Return the [x, y] coordinate for the center point of the cell that contains the specified text.  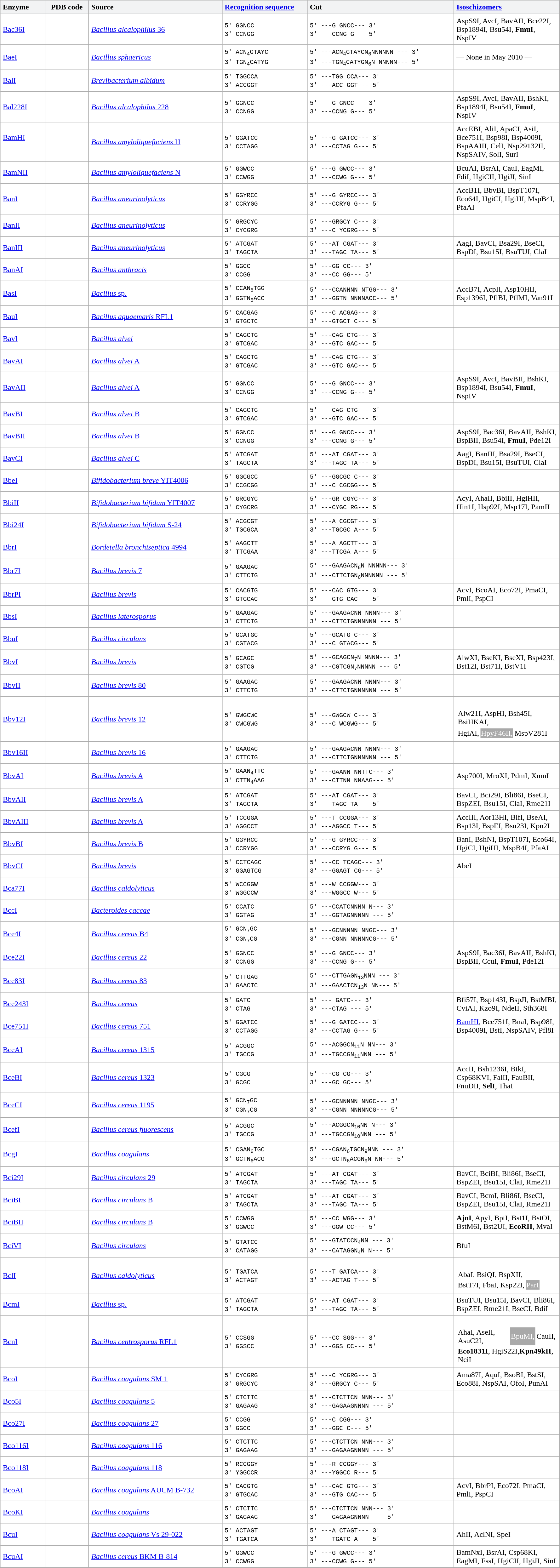
5' ---GGCGC C--- 3' 3' ---C CGCGG--- 5' [380, 481]
Bac36I [23, 29]
BciVI [23, 1246]
BcnI [23, 1342]
AccEBI, AliI, ApaCI, AsiI, Bce751I, Bsp98I, Bsp4009I, BspAAIII, CelI, Nsp29132II, NspSAIV, SolI, SurI [507, 142]
5' ---C ACGAG--- 3' 3' ---GTGCT C--- 5' [380, 316]
AcvI, BbrPI, Eco72I, PmaCI, PmlI, PspCI [507, 1490]
AhaI, AseII, AsuC2I, [483, 1337]
5' WCCGGW 3' WGGCCW [265, 888]
Bce83I [23, 980]
5' ---CCATCNNNN N--- 3' 3' ---GGTAGNNNNN --- 5' [380, 910]
5' ---A CTAGT--- 3' 3' ---TGATC A--- 5' [380, 1534]
BcuI [23, 1534]
5' AAGCTT 3' TTCGAA [265, 547]
5' ---GR CGYC--- 3' 3' ---CYGC RG--- 5' [380, 503]
HpyF46II, [497, 733]
BbiII [23, 503]
5' GRCGYC 3' CYGCRG [265, 503]
Bacillus circulans 29 [156, 1177]
Bacillus alcalophilus 36 [156, 29]
Bce243I [23, 1004]
5' ---CC SGG--- 3' 3' ---GGS CC--- 5' [380, 1342]
BbvI [23, 662]
Eco1831I, HgiS22I,Kpn49kII, NciI [506, 1355]
5' ACN4GTAYC 3' TGN4CATYG [265, 57]
5' GRGCYC 3' CYCGRG [265, 225]
Alw21I, AspHI, Bsh45I, BsiHKAI, [506, 717]
AspS9I, AvcI, BavAII, Bce22I, Bsp1894I, Bsu54I, FmuI, NspIV [507, 29]
BbrI [23, 547]
Bifidobacterium breve YIT4006 [156, 481]
Alw21I, AspHI, Bsh45I, BsiHKAI, HgiAI, HpyF46II, MspV281I [507, 719]
Bal228I [23, 107]
5' ---ACGGCN10NN N--- 3' 3' ---TGCCGN10NNN --- 5' [380, 1130]
Brevibacterium albidum [156, 80]
Cut [380, 7]
BbvII [23, 685]
5' --- GATC--- 3' 3' ---CTAG --- 5' [380, 1004]
5' CGCG 3' GCGC [265, 1077]
5' GATC 3' CTAG [265, 1004]
CauII, [546, 1337]
Bacillus cereus 1315 [156, 1050]
Bacillus coagulans SM 1 [156, 1379]
Recognition sequence [265, 7]
BceCI [23, 1105]
BavCI [23, 458]
5' GAAN4TTC 3' CTTN4AAG [265, 776]
BfuI [507, 1246]
AccII, Bsh1236I, BtkI, Csp68KVI, FalII, FauBII, FnuDII, SelI, ThaI [507, 1077]
Bco5I [23, 1401]
Bbv12I [23, 719]
AbaI, BsiQI, BspXII, [491, 1274]
5' TCCGGA 3' AGGCCT [265, 821]
AspS9I, AvcI, BavBII, BshKI, Bsp1894I, Bsu54I, FmuI, NspIV [507, 388]
Bacillus laterosporus [156, 616]
Bacillus cereus 751 [156, 1026]
BsuTUI, Bsu15I, BavCI, Bli86I, BspZEI, Rme21I, BseCI, BdiI [507, 1304]
BceBI [23, 1077]
5' GCATGC 3' CGTACG [265, 638]
BbrPI [23, 594]
5' ---ACGGCN11N NN--- 3' 3' ---TGCCGN11NNN --- 5' [380, 1050]
5' GCAGC 3' CGTCG [265, 662]
5' CCSGG 3' GGSCC [265, 1342]
5' ---GCAGCN7N NNNN--- 3' 3' ---CGTCGN7NNNNN --- 5' [380, 662]
BcuAI, BsrAI, CauI, EagMI, FdiI, HgiCII, HgiJI, SinI [507, 173]
BanII [23, 225]
AccIII, Aor13HI, BlfI, BseAI, Bsp13I, BspEI, Bsu23I, Kpn2I [507, 821]
Bacillus cereus BKM B-814 [156, 1557]
AcvI, BcoAI, Eco72I, PmaCI, PmlI, PspCI [507, 594]
BceAI [23, 1050]
Bacillus sphaericus [156, 57]
5' ---CC WGG--- 3' 3' ---GGW CC--- 5' [380, 1222]
Bacillus anthracis [156, 270]
BbvAIII [23, 821]
AhaI, AseII, AsuC2I, BpuMI, CauII, Eco1831I, HgiS22I,Kpn49kII, NciI [507, 1342]
Bacillus coagulans AUCM B-732 [156, 1490]
Bacillus alvei C [156, 458]
Bce22I [23, 957]
BanIII [23, 248]
BbuI [23, 638]
5' ---R CCGGY--- 3' 3' ---YGGCC R--- 5' [380, 1468]
Bacillus centrosporus RFL1 [156, 1342]
5' ---CG CG--- 3' 3' ---GC GC--- 5' [380, 1077]
Bco116I [23, 1445]
5' ACGCGT 3' TGCGCA [265, 525]
BcgI [23, 1154]
Bacillus coagulans 5 [156, 1401]
BbvAI [23, 776]
BcoKI [23, 1512]
5' TGATCA 3' ACTAGT [265, 1275]
Bifidobacterium bifidum S-24 [156, 525]
BcefI [23, 1130]
Bbv16II [23, 752]
5' ---GWGCW C--- 3' 3' ---C WCGWG--- 5' [380, 719]
Bacillus cereus B4 [156, 934]
BauI [23, 316]
AspS9I, Bac36I, BavAII, BshKI, BspBII, Bsu54I, FmuI, Pde12I [507, 436]
5' ---T CCGGA--- 3' 3' ---AGGCC T--- 5' [380, 821]
Bacillus brevis 12 [156, 719]
BbeI [23, 481]
BasI [23, 293]
AspS9I, Bac36I, BavAII, BshKI, BspBII, CcuI, FmuI, Pde12I [507, 957]
BbsI [23, 616]
5' GTATCC 3' CATAGG [265, 1246]
5' TGGCCA 3' ACCGGT [265, 80]
5' ---GRGCY C--- 3' 3' ---C YCGRG--- 5' [380, 225]
Bci29I [23, 1177]
5' ---CCANNNN NTGG--- 3' 3' ---GGTN NNNNACC--- 5' [380, 293]
AagI, BavCI, Bsa29I, BseCI, BspDI, Bsu15I, BsuTUI, ClaI [507, 248]
Bce751I [23, 1026]
Bacillus coagulans 118 [156, 1468]
PDB code [67, 7]
Bacillus coagulans 116 [156, 1445]
5' ---GTATCCN4NN --- 3' 3' ---CATAGGN4N N--- 5' [380, 1246]
5' CCAN5TGG 3' GGTN5ACC [265, 293]
5' RCCGGY 3' YGGCCR [265, 1468]
Bacillus cereus 83 [156, 980]
BavCI, Bci29I, Bli86I, BseCI, BspZEI, Bsu15I, ClaI, Rme21I [507, 799]
BbvCI [23, 866]
5' ---GG CC--- 3' 3' ---CC GG--- 5' [380, 270]
Ama87I, AquI, BsoBI, BstSI, Eco88I, NspSAI, OfoI, PunAI [507, 1379]
BamHI [23, 142]
AbeI [507, 866]
5' GWGCWC 3' CWCGWG [265, 719]
BclI [23, 1275]
BavAII [23, 388]
BanI [23, 199]
BcuAI [23, 1557]
BamHI, Bce751I, BnaI, Bsp98I, Bsp4009I, BstI, NspSAIV, Pfl8I [507, 1026]
BavBII [23, 436]
Bbi24I [23, 525]
BbvAII [23, 799]
Bbr7I [23, 571]
Bfi57I, Bsp143I, BspJI, BstMBI, CviAI, Kzo9I, NdeII, Sth368I [507, 1004]
5' CTTGAG 3' GAACTC [265, 980]
AccB1I, BbvBI, BspT107I, Eco64I, HgiCI, HgiHI, MspB4I, PfaAI [507, 199]
Bce4I [23, 934]
BanI, BshNI, BspT107I, Eco64I, HgiCI, HgiHI, MspB4I, PfaAI [507, 844]
Bacillus brevis 7 [156, 571]
BcoI [23, 1379]
Isoschizomers [507, 7]
BbvBI [23, 844]
Enzyme [23, 7]
BcoAI [23, 1490]
BavAI [23, 361]
BccI [23, 910]
5' ---T GATCA--- 3' 3' ---ACTAG T--- 5' [380, 1275]
Bacteroides caccae [156, 910]
5' CYCGRG 3' GRGCYC [265, 1379]
BpuMI, [523, 1337]
BanAI [23, 270]
BstT7I, FbaI, Ksp22I, [491, 1285]
AcyI, AhaII, BbiII, HgiHII, Hin1I, Hsp92I, Msp17I, PamII [507, 503]
5' ---CC TCAGC--- 3' 3' ---GGAGT CG--- 5' [380, 866]
BavBI [23, 414]
5' CCGG 3' GGCC [265, 1423]
BavCI, BciBI, Bli86I, BseCI, BspZEI, Bsu15I, ClaI, Rme21I [507, 1177]
Asp700I, MroXI, PdmI, XmnI [507, 776]
5' GGCC 3' CCGG [265, 270]
Bacillus amyloliquefaciens N [156, 173]
BciBII [23, 1222]
BamNII [23, 173]
BamNxI, BsrAI, Csp68KI, EagMI, FssI, HgiCII, HgiJI, SinI [507, 1557]
5' ---W CCGGW--- 3' 3' ---WGGCC W--- 5' [380, 888]
Bacillus cereus 1195 [156, 1105]
Bacillus alcalophilus 228 [156, 107]
Bco118I [23, 1468]
Bordetella bronchiseptica 4994 [156, 547]
— None in May 2010 — [507, 57]
AjnI, ApyI, BptI, Bst1I, BstOI, BstM6I, Bst2UI, EcoRII, MvaI [507, 1222]
AccB7I, AcpII, Asp10HII, Esp1396I, PflBI, PflMI, Van91I [507, 293]
Bacillus cereus 1323 [156, 1077]
Bacillus alvei [156, 339]
5' CCTCAGC 3' GGAGTCG [265, 866]
5' ---GAAGACN6N NNNNN--- 3' 3' ---CTTCTGN6NNNNNN --- 5' [380, 571]
5' GGCGCC 3' CCGCGG [265, 481]
5' ---C CGG--- 3' 3' ---GGC C--- 5' [380, 1423]
BciBI [23, 1200]
BavI [23, 339]
HgiAI, [468, 733]
Bacillus brevis 16 [156, 752]
5' CCWGG 3' GGWCC [265, 1222]
AhII, AclNI, SpeI [507, 1534]
5' ---CTTGAGN13NNN --- 3' 3' ---GAACTCN13N NN--- 5' [380, 980]
5' ---TGG CCA--- 3' 3' ---ACC GGT--- 5' [380, 80]
BcmI [23, 1304]
5' ---CGAN6TGCN9NNN --- 3' 3' ---GCTN6ACGN9N NN--- 5' [380, 1154]
BavCI, BcmI, Bli86I, BseCI, BspZEI, Bsu15I, ClaI, Rme21I [507, 1200]
Bacillus cereus fluorescens [156, 1130]
5' CACGAG 3' GTGCTC [265, 316]
AspS9I, AvcI, BavAII, BshKI, Bsp1894I, Bsu54I, FmuI, NspIV [507, 107]
Bco27I [23, 1423]
Bacillus cereus 22 [156, 957]
5' ---ACN4GTAYCN6NNNNNN --- 3' 3' ---TGN4CATYGN6N NNNNN--- 5' [380, 57]
ParI [532, 1285]
Bacillus coagulans Vs 29-022 [156, 1534]
5' ACTAGT 3' TGATCA [265, 1534]
Bacillus brevis 80 [156, 685]
5' ---C YCGRG--- 3' 3' ---GRGCY C--- 5' [380, 1379]
5' CGAN6TGC 3' GCTN6ACG [265, 1154]
MspV281I [531, 733]
AlwXI, BseKI, BseXI, Bsp423I, Bst12I, Bst71I, BstV1I [507, 662]
BaeI [23, 57]
BalI [23, 80]
5' ---GCATG C--- 3' 3' ---C GTACG--- 5' [380, 638]
5' ---GAANN NNTTC--- 3' 3' ---CTTNN NNAAG--- 5' [380, 776]
AbaI, BsiQI, BspXII, BstT7I, FbaI, Ksp22I, ParI [507, 1275]
Bacillus aquaemaris RFL1 [156, 316]
Bacillus amyloliquefaciens H [156, 142]
Bacillus brevis B [156, 844]
AagI, BanIII, Bsa29I, BseCI, BspDI, Bsu15I, BsuTUI, ClaI [507, 458]
Bacillus coagulans 27 [156, 1423]
5' CCATC 3' GGTAG [265, 910]
Bifidobacterium bifidum YIT4007 [156, 503]
Bca77I [23, 888]
Source [156, 7]
5' ---A AGCTT--- 3' 3' ---TTCGA A--- 5' [380, 547]
5' ---A CGCGT--- 3' 3' ---TGCGC A--- 5' [380, 525]
Bacillus cereus [156, 1004]
